Find where the given text appears and provide that cell's center as (X, Y) coordinate. 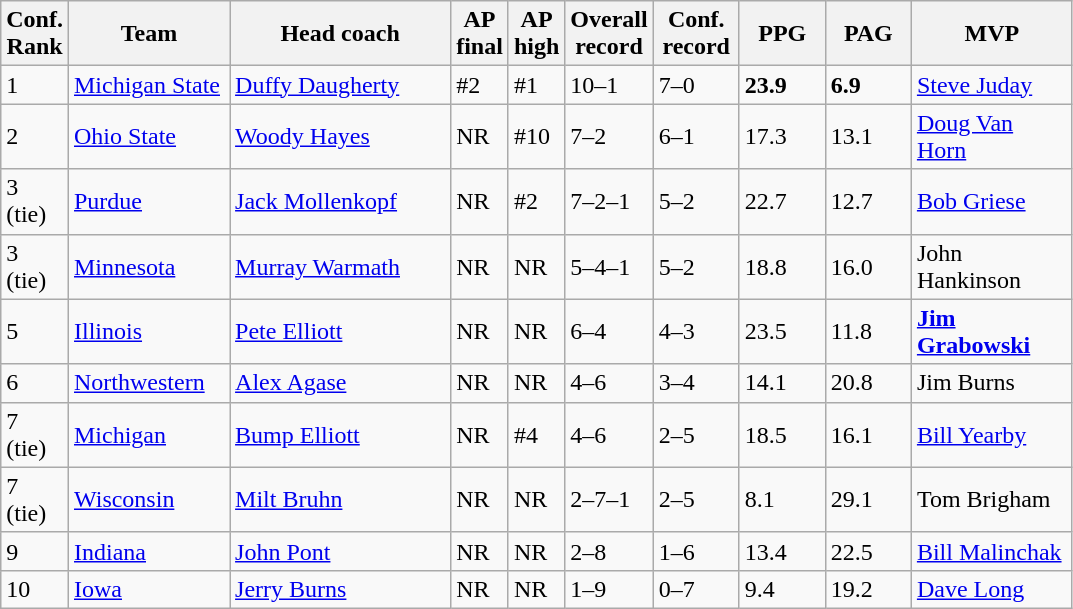
Conf. record (696, 34)
18.8 (782, 266)
20.8 (868, 383)
17.3 (782, 136)
PPG (782, 34)
Doug Van Horn (992, 136)
2–8 (609, 551)
23.5 (782, 332)
Steve Juday (992, 85)
23.9 (782, 85)
10–1 (609, 85)
AP high (536, 34)
11.8 (868, 332)
John Pont (340, 551)
John Hankinson (992, 266)
Dave Long (992, 589)
Indiana (148, 551)
Woody Hayes (340, 136)
Jim Burns (992, 383)
5 (35, 332)
5–4–1 (609, 266)
Head coach (340, 34)
18.5 (782, 434)
2–7–1 (609, 500)
#4 (536, 434)
22.7 (782, 202)
PAG (868, 34)
6–1 (696, 136)
9 (35, 551)
Bill Malinchak (992, 551)
16.1 (868, 434)
13.1 (868, 136)
Murray Warmath (340, 266)
Jerry Burns (340, 589)
Team (148, 34)
14.1 (782, 383)
Bump Elliott (340, 434)
Michigan (148, 434)
19.2 (868, 589)
Milt Bruhn (340, 500)
1–9 (609, 589)
1–6 (696, 551)
Alex Agase (340, 383)
#10 (536, 136)
13.4 (782, 551)
22.5 (868, 551)
MVP (992, 34)
Tom Brigham (992, 500)
AP final (480, 34)
Duffy Daugherty (340, 85)
0–7 (696, 589)
4–3 (696, 332)
16.0 (868, 266)
7–0 (696, 85)
Jim Grabowski (992, 332)
Illinois (148, 332)
2 (35, 136)
10 (35, 589)
Jack Mollenkopf (340, 202)
Bob Griese (992, 202)
Bill Yearby (992, 434)
Pete Elliott (340, 332)
3–4 (696, 383)
7–2–1 (609, 202)
Purdue (148, 202)
Conf. Rank (35, 34)
1 (35, 85)
9.4 (782, 589)
Overall record (609, 34)
29.1 (868, 500)
8.1 (782, 500)
7–2 (609, 136)
Michigan State (148, 85)
Ohio State (148, 136)
6.9 (868, 85)
#1 (536, 85)
6 (35, 383)
Wisconsin (148, 500)
6–4 (609, 332)
Northwestern (148, 383)
12.7 (868, 202)
Minnesota (148, 266)
Iowa (148, 589)
